Output the (x, y) coordinate of the center of the cell containing the given text.  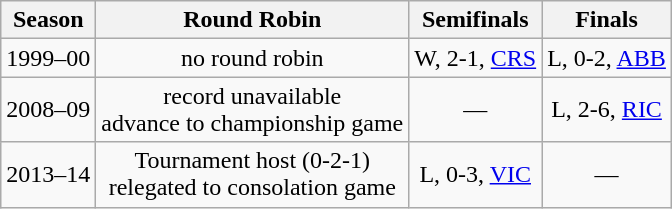
no round robin (252, 58)
L, 0-2, ABB (607, 58)
Tournament host (0-2-1) relegated to consolation game (252, 174)
2013–14 (48, 174)
Season (48, 20)
L, 2-6, RIC (607, 110)
2008–09 (48, 110)
Semifinals (476, 20)
record unavailable advance to championship game (252, 110)
W, 2-1, CRS (476, 58)
Finals (607, 20)
Round Robin (252, 20)
L, 0-3, VIC (476, 174)
1999–00 (48, 58)
